For the text-containing cell, return its midpoint in (x, y) coordinate format. 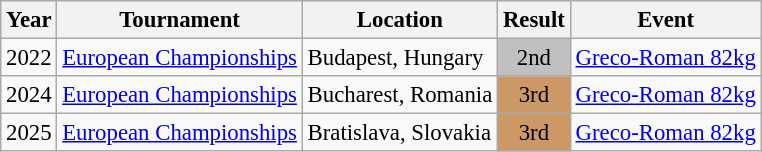
2024 (29, 95)
Bratislava, Slovakia (400, 133)
2nd (534, 58)
Result (534, 20)
2025 (29, 133)
Bucharest, Romania (400, 95)
Tournament (180, 20)
2022 (29, 58)
Budapest, Hungary (400, 58)
Year (29, 20)
Event (666, 20)
Location (400, 20)
